Output the [X, Y] coordinate of the center of the cell containing the given text.  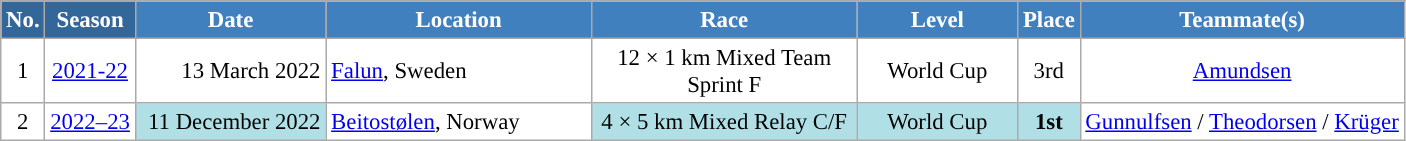
4 × 5 km Mixed Relay C/F [724, 122]
13 March 2022 [230, 72]
Race [724, 20]
Amundsen [1242, 72]
1st [1049, 122]
Place [1049, 20]
Falun, Sweden [459, 72]
2021-22 [90, 72]
2022–23 [90, 122]
Teammate(s) [1242, 20]
Gunnulfsen / Theodorsen / Krüger [1242, 122]
Beitostølen, Norway [459, 122]
11 December 2022 [230, 122]
Level [938, 20]
2 [23, 122]
Date [230, 20]
Location [459, 20]
12 × 1 km Mixed Team Sprint F [724, 72]
3rd [1049, 72]
No. [23, 20]
Season [90, 20]
1 [23, 72]
